Determine the [x, y] coordinate at the center of the cell enclosing the given text.  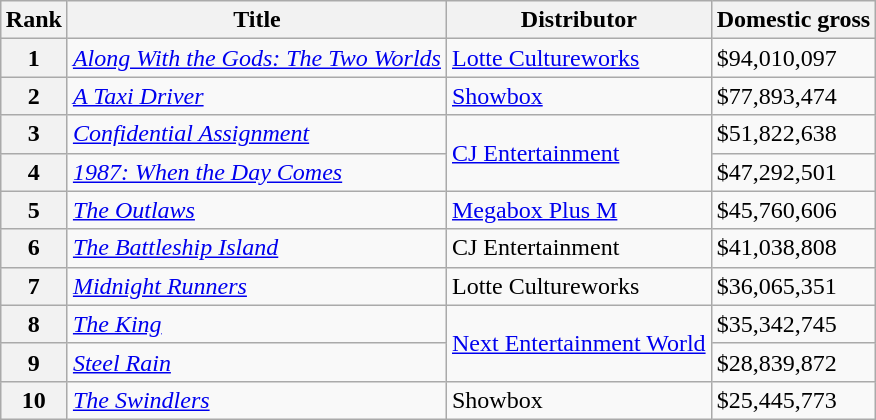
8 [34, 324]
4 [34, 172]
Domestic gross [794, 20]
$35,342,745 [794, 324]
$94,010,097 [794, 58]
9 [34, 362]
$47,292,501 [794, 172]
$25,445,773 [794, 400]
Along With the Gods: The Two Worlds [256, 58]
1 [34, 58]
6 [34, 248]
Steel Rain [256, 362]
7 [34, 286]
Megabox Plus M [578, 210]
The Swindlers [256, 400]
The King [256, 324]
3 [34, 134]
$28,839,872 [794, 362]
1987: When the Day Comes [256, 172]
Distributor [578, 20]
$45,760,606 [794, 210]
Title [256, 20]
10 [34, 400]
Confidential Assignment [256, 134]
Midnight Runners [256, 286]
The Battleship Island [256, 248]
Next Entertainment World [578, 343]
$36,065,351 [794, 286]
$41,038,808 [794, 248]
$51,822,638 [794, 134]
The Outlaws [256, 210]
$77,893,474 [794, 96]
5 [34, 210]
A Taxi Driver [256, 96]
Rank [34, 20]
2 [34, 96]
